For the text-containing cell, return its midpoint in (x, y) coordinate format. 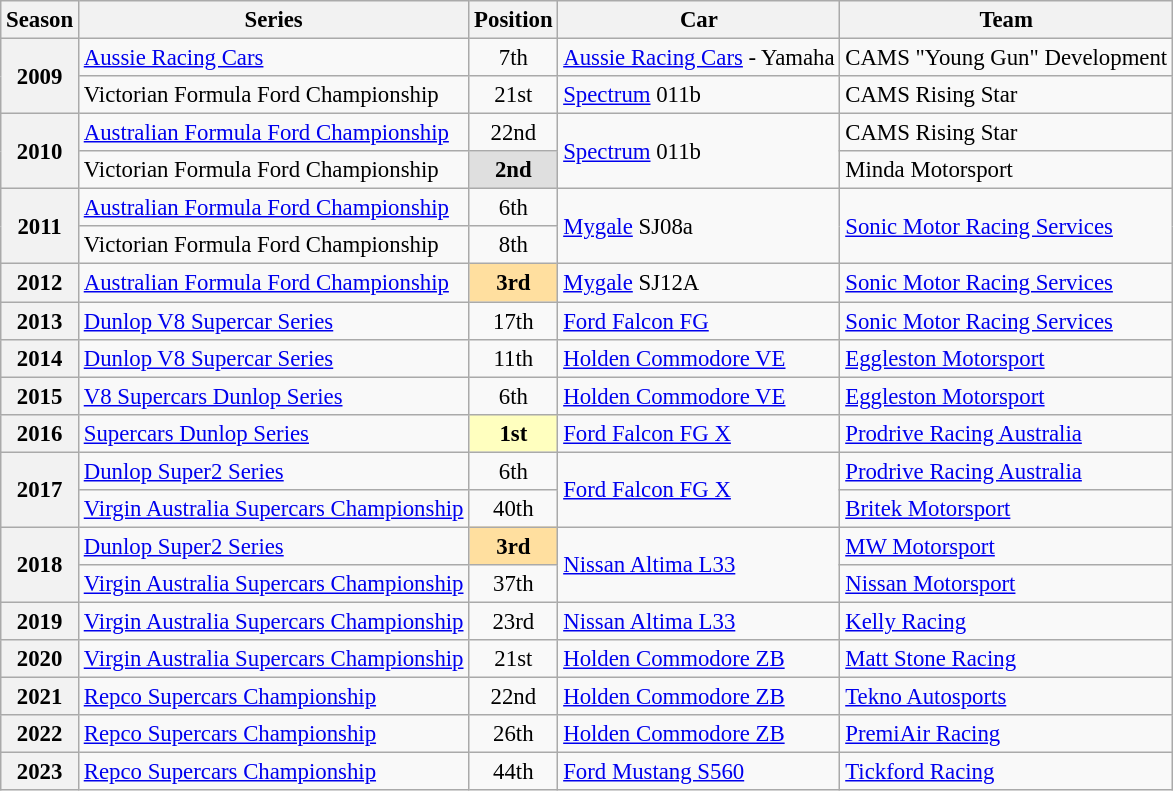
40th (514, 509)
2014 (40, 358)
2013 (40, 321)
2016 (40, 433)
Team (1006, 20)
7th (514, 58)
Britek Motorsport (1006, 509)
Minda Motorsport (1006, 170)
Aussie Racing Cars - Yamaha (699, 58)
26th (514, 734)
2021 (40, 697)
Position (514, 20)
2015 (40, 396)
11th (514, 358)
2nd (514, 170)
PremiAir Racing (1006, 734)
44th (514, 772)
2022 (40, 734)
Season (40, 20)
Nissan Motorsport (1006, 584)
Car (699, 20)
Matt Stone Racing (1006, 659)
Kelly Racing (1006, 621)
2019 (40, 621)
1st (514, 433)
MW Motorsport (1006, 546)
Aussie Racing Cars (273, 58)
Tekno Autosports (1006, 697)
Ford Mustang S560 (699, 772)
Ford Falcon FG (699, 321)
Supercars Dunlop Series (273, 433)
Series (273, 20)
V8 Supercars Dunlop Series (273, 396)
CAMS "Young Gun" Development (1006, 58)
Mygale SJ12A (699, 283)
17th (514, 321)
2010 (40, 152)
2023 (40, 772)
Mygale SJ08a (699, 226)
2017 (40, 490)
37th (514, 584)
2012 (40, 283)
23rd (514, 621)
2009 (40, 76)
8th (514, 245)
2020 (40, 659)
Tickford Racing (1006, 772)
2018 (40, 564)
2011 (40, 226)
